Determine the (X, Y) coordinate at the center of the cell enclosing the given text.  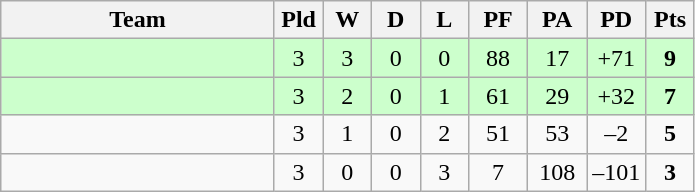
5 (670, 134)
17 (558, 58)
PF (498, 20)
51 (498, 134)
D (396, 20)
L (444, 20)
+32 (616, 96)
W (348, 20)
53 (558, 134)
9 (670, 58)
PA (558, 20)
PD (616, 20)
Team (138, 20)
29 (558, 96)
–101 (616, 172)
–2 (616, 134)
108 (558, 172)
88 (498, 58)
Pld (298, 20)
Pts (670, 20)
+71 (616, 58)
61 (498, 96)
